Pinpoint the cell where the given text exists, returning its [X, Y] midpoint coordinate. 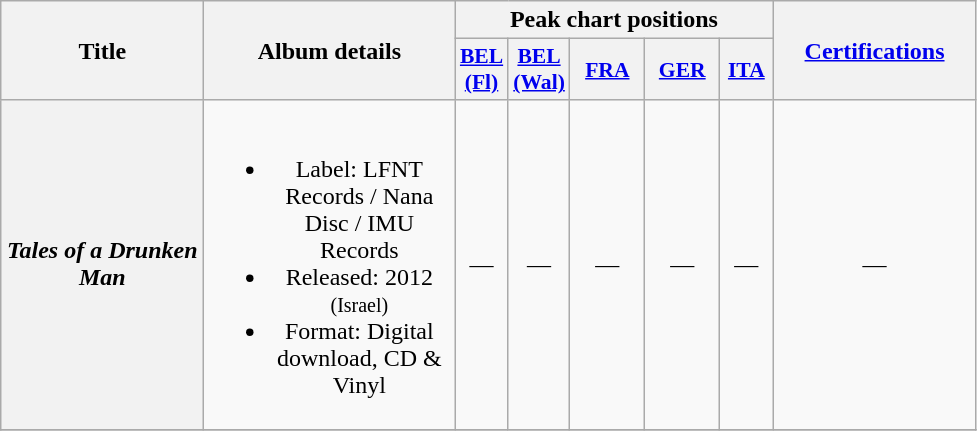
Certifications [874, 50]
BEL (Fl) [482, 70]
GER [682, 70]
Title [102, 50]
Peak chart positions [614, 20]
Tales of a Drunken Man [102, 264]
ITA [746, 70]
Label: LFNT Records / Nana Disc / IMU RecordsReleased: 2012 (Israel)Format: Digital download, CD & Vinyl [330, 264]
Album details [330, 50]
FRA [608, 70]
BEL (Wal) [539, 70]
